For the text-containing cell, return its midpoint in [X, Y] coordinate format. 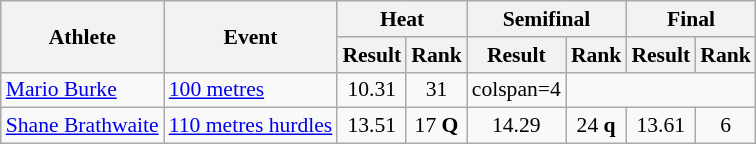
Athlete [82, 36]
100 metres [251, 90]
10.31 [372, 90]
14.29 [516, 126]
Mario Burke [82, 90]
31 [436, 90]
24 q [596, 126]
Shane Brathwaite [82, 126]
Semifinal [547, 19]
6 [726, 126]
Heat [402, 19]
110 metres hurdles [251, 126]
13.51 [372, 126]
Event [251, 36]
colspan=4 [516, 90]
Final [690, 19]
17 Q [436, 126]
13.61 [660, 126]
